For the text-containing cell, return its midpoint in (X, Y) coordinate format. 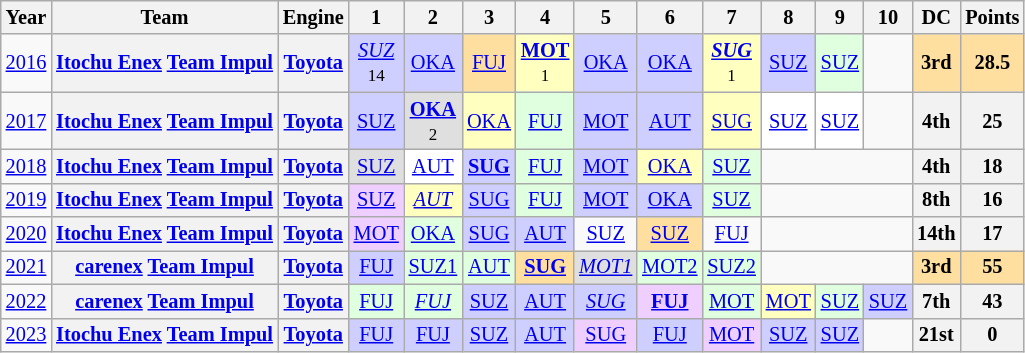
0 (992, 335)
43 (992, 301)
10 (888, 17)
7th (936, 301)
SUZ14 (376, 63)
16 (992, 200)
3 (489, 17)
Points (992, 17)
SUZ1 (433, 267)
2018 (26, 166)
5 (606, 17)
55 (992, 267)
8th (936, 200)
2021 (26, 267)
7 (731, 17)
28.5 (992, 63)
OKA2 (433, 121)
21st (936, 335)
2022 (26, 301)
17 (992, 234)
SUZ2 (731, 267)
8 (788, 17)
DC (936, 17)
4 (545, 17)
1 (376, 17)
SUG1 (731, 63)
Engine (314, 17)
25 (992, 121)
2019 (26, 200)
6 (670, 17)
14th (936, 234)
9 (840, 17)
2023 (26, 335)
Year (26, 17)
18 (992, 166)
2 (433, 17)
MOT2 (670, 267)
2016 (26, 63)
Team (164, 17)
2017 (26, 121)
2020 (26, 234)
